Provide the [X, Y] coordinate of the cell's center where the given text is located.  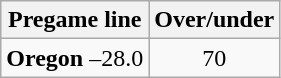
70 [214, 58]
Oregon –28.0 [75, 58]
Over/under [214, 20]
Pregame line [75, 20]
